Return (X, Y) of the center of cell containing provided text 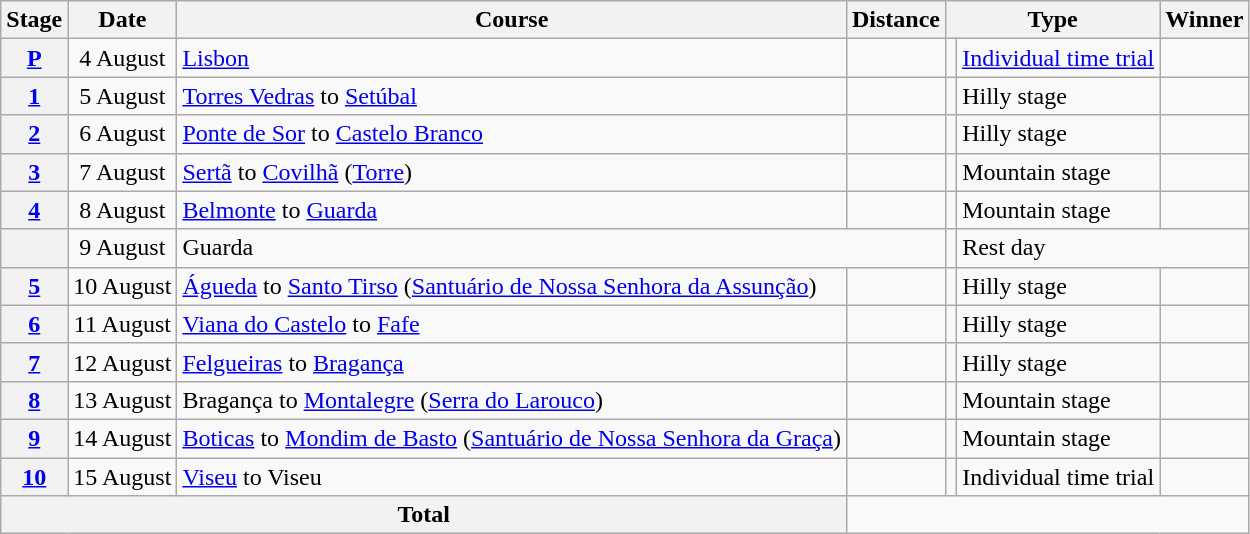
Boticas to Mondim de Basto (Santuário de Nossa Senhora da Graça) (512, 438)
13 August (122, 400)
Stage (34, 20)
10 (34, 477)
Ponte de Sor to Castelo Branco (512, 134)
10 August (122, 286)
7 (34, 362)
6 August (122, 134)
Sertã to Covilhã (Torre) (512, 172)
7 August (122, 172)
Rest day (1103, 248)
Bragança to Montalegre (Serra do Larouco) (512, 400)
Viseu to Viseu (512, 477)
Type (1053, 20)
4 (34, 210)
8 (34, 400)
Lisbon (512, 58)
5 (34, 286)
P (34, 58)
Distance (896, 20)
9 August (122, 248)
12 August (122, 362)
4 August (122, 58)
2 (34, 134)
Winner (1204, 20)
14 August (122, 438)
Belmonte to Guarda (512, 210)
6 (34, 324)
Felgueiras to Bragança (512, 362)
15 August (122, 477)
Course (512, 20)
3 (34, 172)
Torres Vedras to Setúbal (512, 96)
11 August (122, 324)
Guarda (562, 248)
1 (34, 96)
Águeda to Santo Tirso (Santuário de Nossa Senhora da Assunção) (512, 286)
9 (34, 438)
5 August (122, 96)
8 August (122, 210)
Viana do Castelo to Fafe (512, 324)
Total (424, 515)
Date (122, 20)
